Return [X, Y] of the center of cell containing provided text 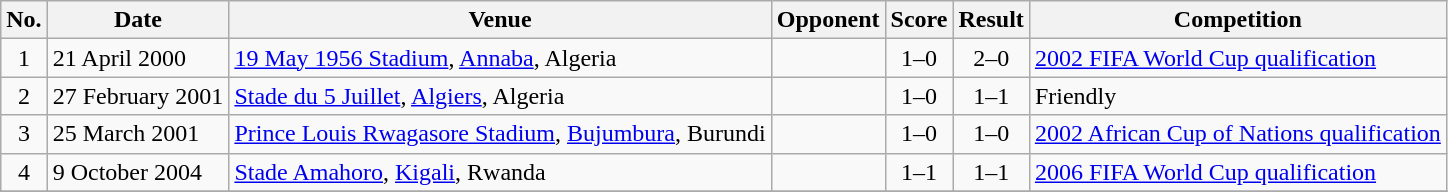
25 March 2001 [138, 134]
Stade Amahoro, Kigali, Rwanda [500, 172]
2–0 [991, 58]
4 [24, 172]
9 October 2004 [138, 172]
2002 African Cup of Nations qualification [1238, 134]
2006 FIFA World Cup qualification [1238, 172]
Opponent [828, 20]
2002 FIFA World Cup qualification [1238, 58]
Friendly [1238, 96]
Venue [500, 20]
3 [24, 134]
Date [138, 20]
1 [24, 58]
Stade du 5 Juillet, Algiers, Algeria [500, 96]
Result [991, 20]
Prince Louis Rwagasore Stadium, Bujumbura, Burundi [500, 134]
19 May 1956 Stadium, Annaba, Algeria [500, 58]
27 February 2001 [138, 96]
No. [24, 20]
21 April 2000 [138, 58]
2 [24, 96]
Score [919, 20]
Competition [1238, 20]
